Detect which cell encompasses the target text, then output its [x, y] center coordinate. 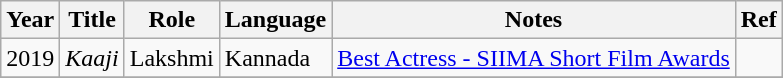
Title [92, 20]
2019 [30, 58]
Role [172, 20]
Lakshmi [172, 58]
Language [275, 20]
Kannada [275, 58]
Ref [758, 20]
Kaaji [92, 58]
Year [30, 20]
Best Actress - SIIMA Short Film Awards [534, 58]
Notes [534, 20]
